Extract the [x, y] coordinate from the center of the cell holding the provided text.  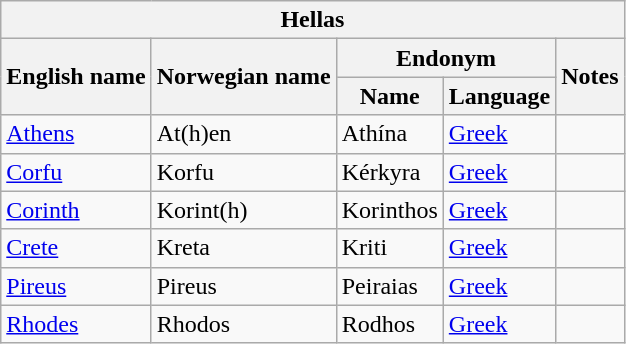
Kriti [390, 248]
At(h)en [244, 134]
Peiraias [390, 286]
Norwegian name [244, 77]
Language [499, 96]
Korint(h) [244, 210]
Rhodos [244, 324]
Hellas [312, 20]
Korinthos [390, 210]
Corinth [76, 210]
Athína [390, 134]
Corfu [76, 172]
Rhodes [76, 324]
Name [390, 96]
Endonym [446, 58]
English name [76, 77]
Crete [76, 248]
Athens [76, 134]
Notes [590, 77]
Rodhos [390, 324]
Kérkyra [390, 172]
Korfu [244, 172]
Kreta [244, 248]
